Output the [x, y] coordinate of the center of the cell containing the given text.  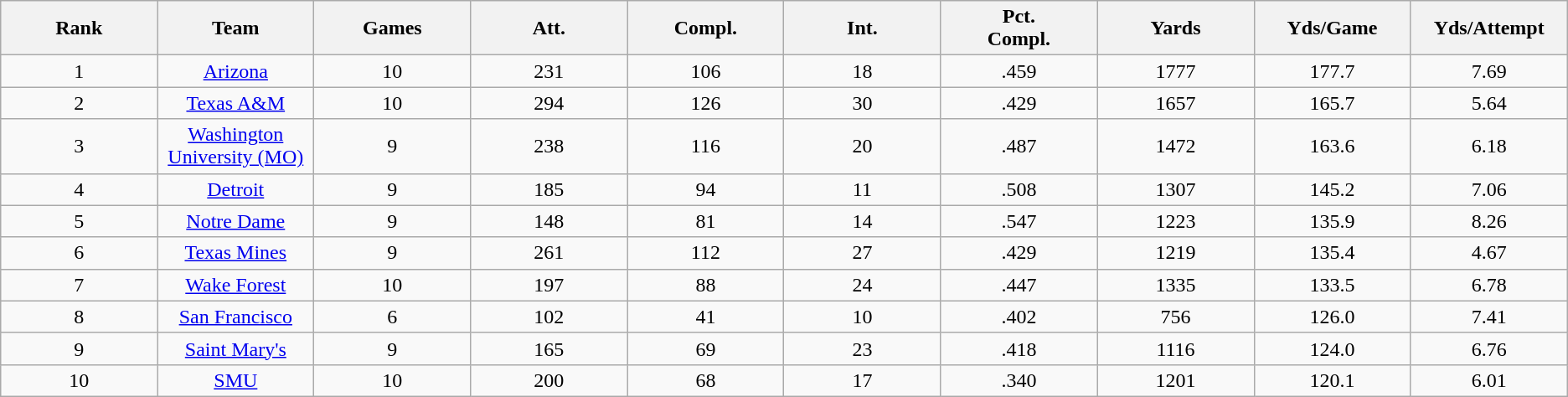
Games [392, 28]
165 [549, 348]
Compl. [705, 28]
4.67 [1489, 253]
68 [705, 380]
Arizona [236, 71]
7.06 [1489, 189]
1116 [1176, 348]
200 [549, 380]
.459 [1019, 71]
.508 [1019, 189]
Detroit [236, 189]
18 [863, 71]
238 [549, 146]
SMU [236, 380]
1201 [1176, 380]
7 [79, 285]
177.7 [1332, 71]
20 [863, 146]
Texas Mines [236, 253]
148 [549, 221]
.447 [1019, 285]
Team [236, 28]
Att. [549, 28]
69 [705, 348]
2 [79, 103]
294 [549, 103]
7.41 [1489, 317]
145.2 [1332, 189]
.547 [1019, 221]
.340 [1019, 380]
17 [863, 380]
Pct.Compl. [1019, 28]
133.5 [1332, 285]
24 [863, 285]
1307 [1176, 189]
106 [705, 71]
Yards [1176, 28]
261 [549, 253]
1 [79, 71]
23 [863, 348]
1335 [1176, 285]
3 [79, 146]
165.7 [1332, 103]
Yds/Game [1332, 28]
Rank [79, 28]
30 [863, 103]
81 [705, 221]
Wake Forest [236, 285]
.418 [1019, 348]
7.69 [1489, 71]
6.76 [1489, 348]
Int. [863, 28]
126.0 [1332, 317]
27 [863, 253]
231 [549, 71]
4 [79, 189]
41 [705, 317]
Texas A&M [236, 103]
1219 [1176, 253]
756 [1176, 317]
185 [549, 189]
6.18 [1489, 146]
1472 [1176, 146]
135.4 [1332, 253]
126 [705, 103]
8.26 [1489, 221]
112 [705, 253]
6.01 [1489, 380]
.402 [1019, 317]
1657 [1176, 103]
120.1 [1332, 380]
5.64 [1489, 103]
14 [863, 221]
197 [549, 285]
5 [79, 221]
11 [863, 189]
88 [705, 285]
1223 [1176, 221]
6.78 [1489, 285]
102 [549, 317]
163.6 [1332, 146]
.487 [1019, 146]
Washington University (MO) [236, 146]
116 [705, 146]
8 [79, 317]
94 [705, 189]
135.9 [1332, 221]
124.0 [1332, 348]
San Francisco [236, 317]
Notre Dame [236, 221]
Yds/Attempt [1489, 28]
1777 [1176, 71]
Saint Mary's [236, 348]
